Extract the (X, Y) coordinate from the center of the cell holding the provided text.  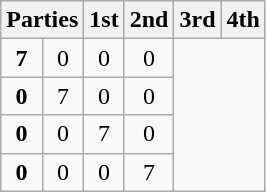
2nd (149, 20)
3rd (198, 20)
1st (104, 20)
Parties (42, 20)
4th (243, 20)
